Return the (x, y) coordinate for the center point of the cell that contains the specified text.  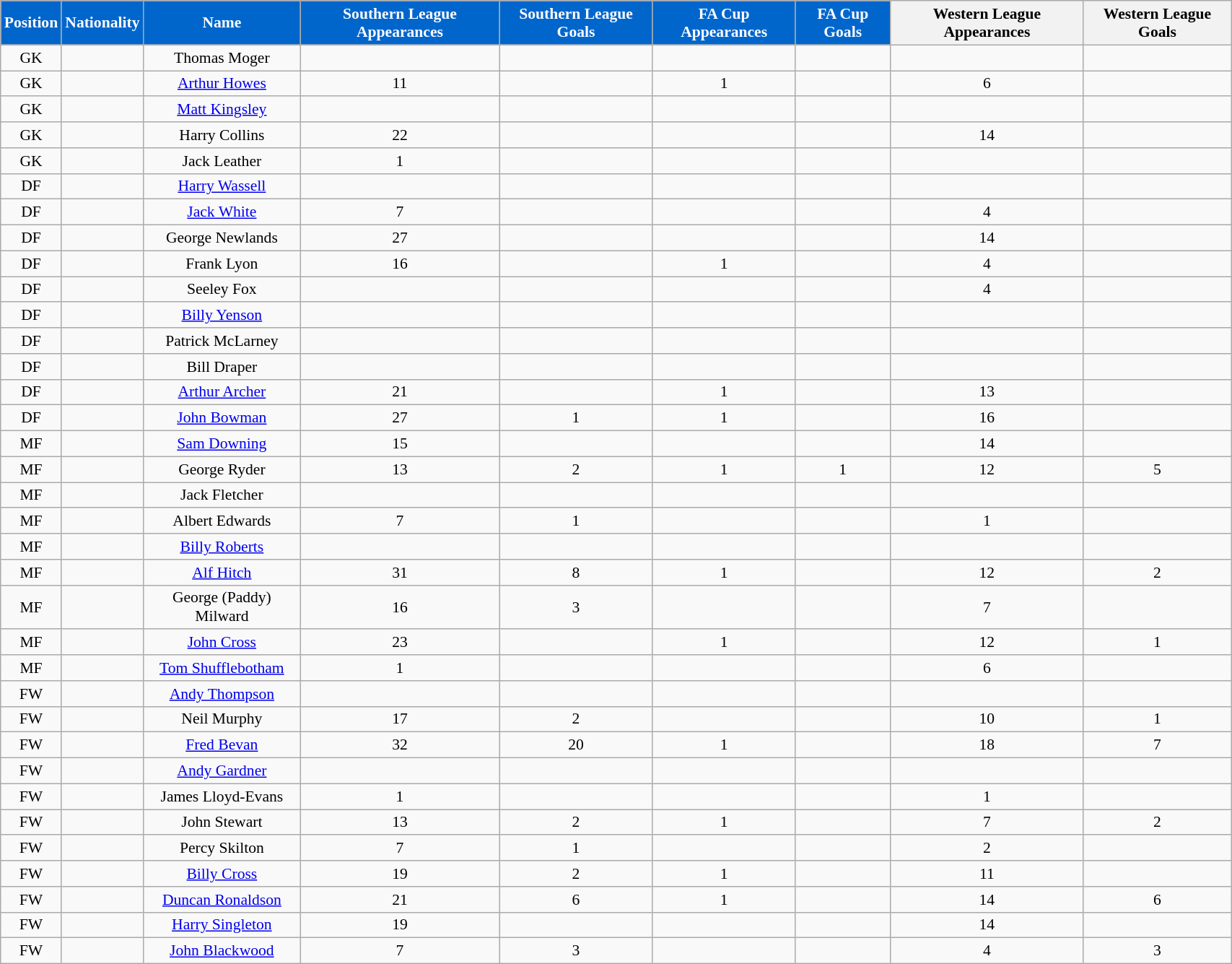
Jack White (222, 212)
Alf Hitch (222, 573)
32 (400, 745)
31 (400, 573)
John Cross (222, 643)
Billy Roberts (222, 547)
John Bowman (222, 418)
Seeley Fox (222, 290)
George (Paddy) Milward (222, 607)
Andy Thompson (222, 694)
Percy Skilton (222, 848)
Harry Singleton (222, 925)
Frank Lyon (222, 264)
Matt Kingsley (222, 110)
15 (400, 444)
Southern League Appearances (400, 23)
22 (400, 135)
Duncan Ronaldson (222, 900)
Southern League Goals (576, 23)
Name (222, 23)
Sam Downing (222, 444)
Harry Wassell (222, 186)
John Blackwood (222, 951)
Harry Collins (222, 135)
Thomas Moger (222, 58)
Arthur Howes (222, 84)
John Stewart (222, 822)
Position (31, 23)
20 (576, 745)
Western League Appearances (987, 23)
Arthur Archer (222, 392)
10 (987, 719)
17 (400, 719)
8 (576, 573)
FA Cup Appearances (724, 23)
5 (1157, 469)
Bill Draper (222, 367)
George Newlands (222, 238)
Jack Fletcher (222, 495)
Western League Goals (1157, 23)
FA Cup Goals (843, 23)
Nationality (102, 23)
Patrick McLarney (222, 341)
Billy Yenson (222, 316)
23 (400, 643)
18 (987, 745)
James Lloyd-Evans (222, 796)
Albert Edwards (222, 521)
Andy Gardner (222, 771)
Jack Leather (222, 161)
Billy Cross (222, 874)
George Ryder (222, 469)
Neil Murphy (222, 719)
Tom Shufflebotham (222, 668)
Fred Bevan (222, 745)
